Extract the [x, y] coordinate from the center of the cell holding the provided text.  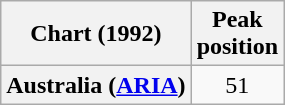
51 [237, 85]
Peakposition [237, 34]
Australia (ARIA) [96, 85]
Chart (1992) [96, 34]
